Return (X, Y) of the center of cell containing provided text 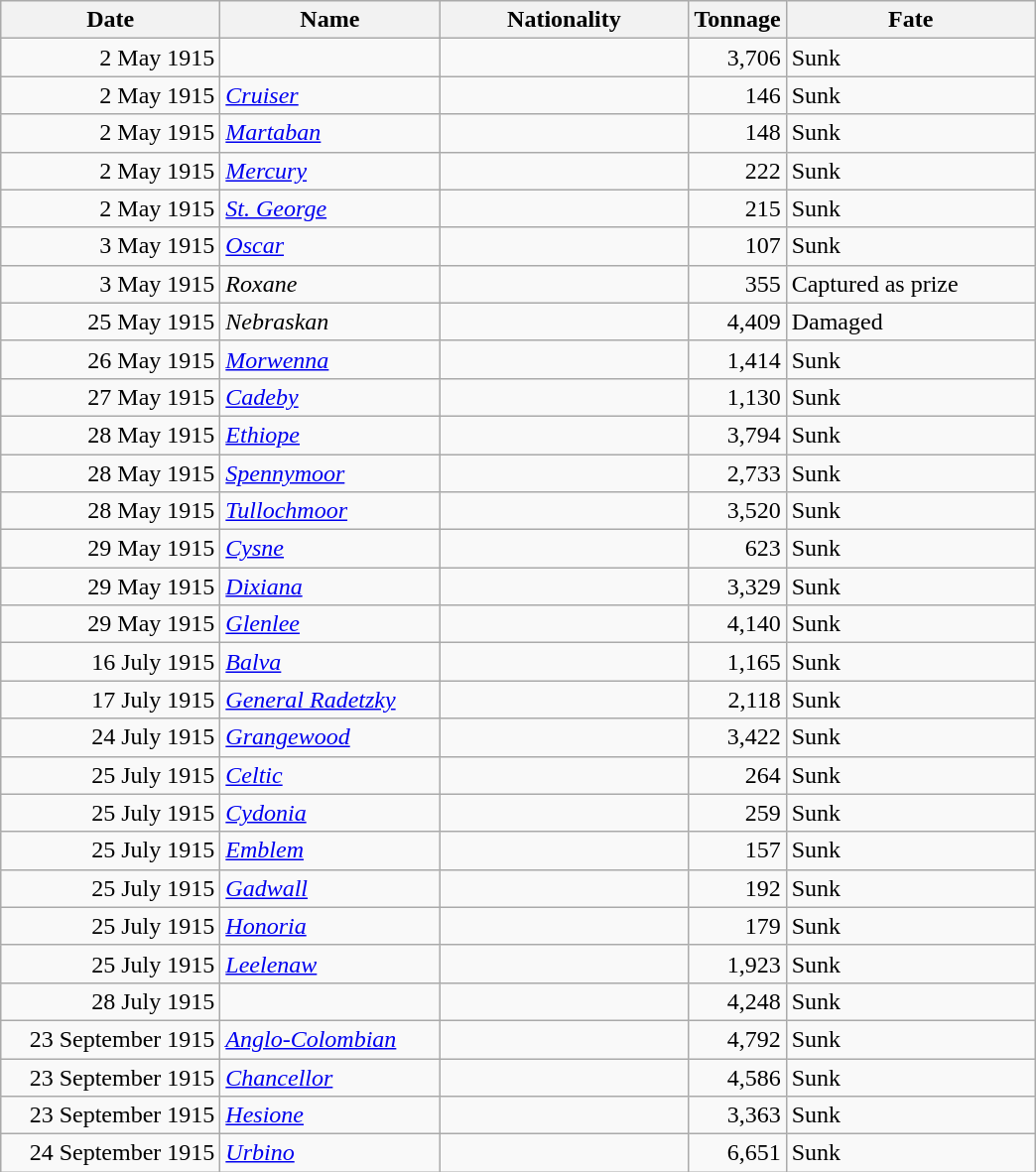
Mercury (329, 171)
Chancellor (329, 1077)
215 (737, 208)
Hesione (329, 1115)
Cysne (329, 549)
Balva (329, 662)
Celtic (329, 775)
3,363 (737, 1115)
28 July 1915 (111, 1001)
3,329 (737, 586)
179 (737, 926)
222 (737, 171)
623 (737, 549)
4,140 (737, 624)
Roxane (329, 284)
Date (111, 20)
Spennymoor (329, 473)
Urbino (329, 1153)
355 (737, 284)
St. George (329, 208)
107 (737, 246)
192 (737, 888)
24 July 1915 (111, 737)
1,414 (737, 359)
24 September 1915 (111, 1153)
146 (737, 95)
6,651 (737, 1153)
26 May 1915 (111, 359)
Dixiana (329, 586)
3,706 (737, 58)
Tonnage (737, 20)
264 (737, 775)
17 July 1915 (111, 700)
3,422 (737, 737)
Ethiope (329, 435)
3,794 (737, 435)
25 May 1915 (111, 322)
27 May 1915 (111, 397)
Leelenaw (329, 964)
Honoria (329, 926)
Cadeby (329, 397)
16 July 1915 (111, 662)
4,586 (737, 1077)
148 (737, 133)
Emblem (329, 850)
2,733 (737, 473)
3,520 (737, 511)
1,130 (737, 397)
4,409 (737, 322)
General Radetzky (329, 700)
Gadwall (329, 888)
157 (737, 850)
Morwenna (329, 359)
Tullochmoor (329, 511)
2,118 (737, 700)
Martaban (329, 133)
Fate (911, 20)
Glenlee (329, 624)
Anglo-Colombian (329, 1039)
259 (737, 813)
4,248 (737, 1001)
4,792 (737, 1039)
1,165 (737, 662)
1,923 (737, 964)
Grangewood (329, 737)
Oscar (329, 246)
Nebraskan (329, 322)
Cydonia (329, 813)
Damaged (911, 322)
Captured as prize (911, 284)
Cruiser (329, 95)
Nationality (564, 20)
Name (329, 20)
